Extract the (x, y) coordinate from the center of the cell holding the provided text.  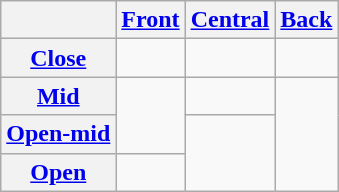
Central (230, 20)
Open (58, 172)
Mid (58, 96)
Back (306, 20)
Front (150, 20)
Close (58, 58)
Open-mid (58, 134)
